Provide the (x, y) coordinate of the cell's center where the given text is located.  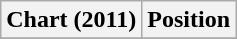
Position (189, 20)
Chart (2011) (72, 20)
